Identify which cell holds the provided text, then report its (x, y) central coordinate. 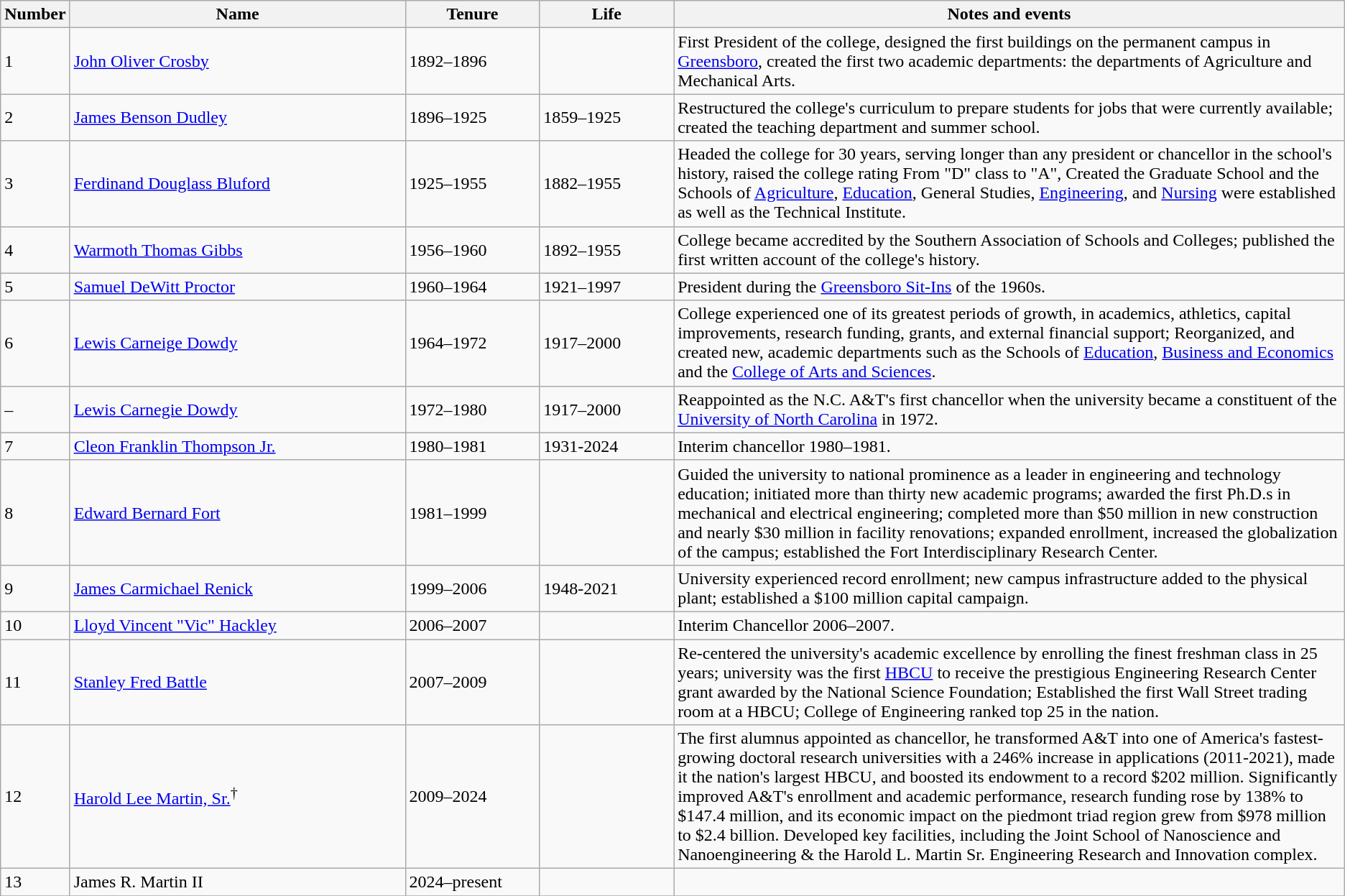
1948-2021 (606, 588)
3 (35, 184)
1931-2024 (606, 446)
1925–1955 (473, 184)
5 (35, 287)
8 (35, 512)
2024–present (473, 882)
Stanley Fred Battle (237, 683)
1980–1981 (473, 446)
12 (35, 797)
Life (606, 14)
2007–2009 (473, 683)
4 (35, 250)
1896–1925 (473, 118)
2 (35, 118)
1981–1999 (473, 512)
Ferdinand Douglass Bluford (237, 184)
1956–1960 (473, 250)
Lewis Carnegie Dowdy (237, 410)
6 (35, 343)
James Carmichael Renick (237, 588)
1892–1955 (606, 250)
James R. Martin II (237, 882)
1964–1972 (473, 343)
Reappointed as the N.C. A&T's first chancellor when the university became a constituent of the University of North Carolina in 1972. (1009, 410)
President during the Greensboro Sit-Ins of the 1960s. (1009, 287)
Notes and events (1009, 14)
University experienced record enrollment; new campus infrastructure added to the physical plant; established a $100 million capital campaign. (1009, 588)
1972–1980 (473, 410)
Name (237, 14)
1921–1997 (606, 287)
2009–2024 (473, 797)
11 (35, 683)
Interim Chancellor 2006–2007. (1009, 625)
Warmoth Thomas Gibbs (237, 250)
10 (35, 625)
1 (35, 61)
1892–1896 (473, 61)
1882–1955 (606, 184)
7 (35, 446)
Tenure (473, 14)
Lloyd Vincent "Vic" Hackley (237, 625)
2006–2007 (473, 625)
Samuel DeWitt Proctor (237, 287)
James Benson Dudley (237, 118)
1999–2006 (473, 588)
Lewis Carneige Dowdy (237, 343)
9 (35, 588)
Cleon Franklin Thompson Jr. (237, 446)
John Oliver Crosby (237, 61)
– (35, 410)
Edward Bernard Fort (237, 512)
Harold Lee Martin, Sr.† (237, 797)
1960–1964 (473, 287)
Restructured the college's curriculum to prepare students for jobs that were currently available; created the teaching department and summer school. (1009, 118)
1859–1925 (606, 118)
13 (35, 882)
Interim chancellor 1980–1981. (1009, 446)
Number (35, 14)
College became accredited by the Southern Association of Schools and Colleges; published the first written account of the college's history. (1009, 250)
